For the text-containing cell, return its midpoint in [x, y] coordinate format. 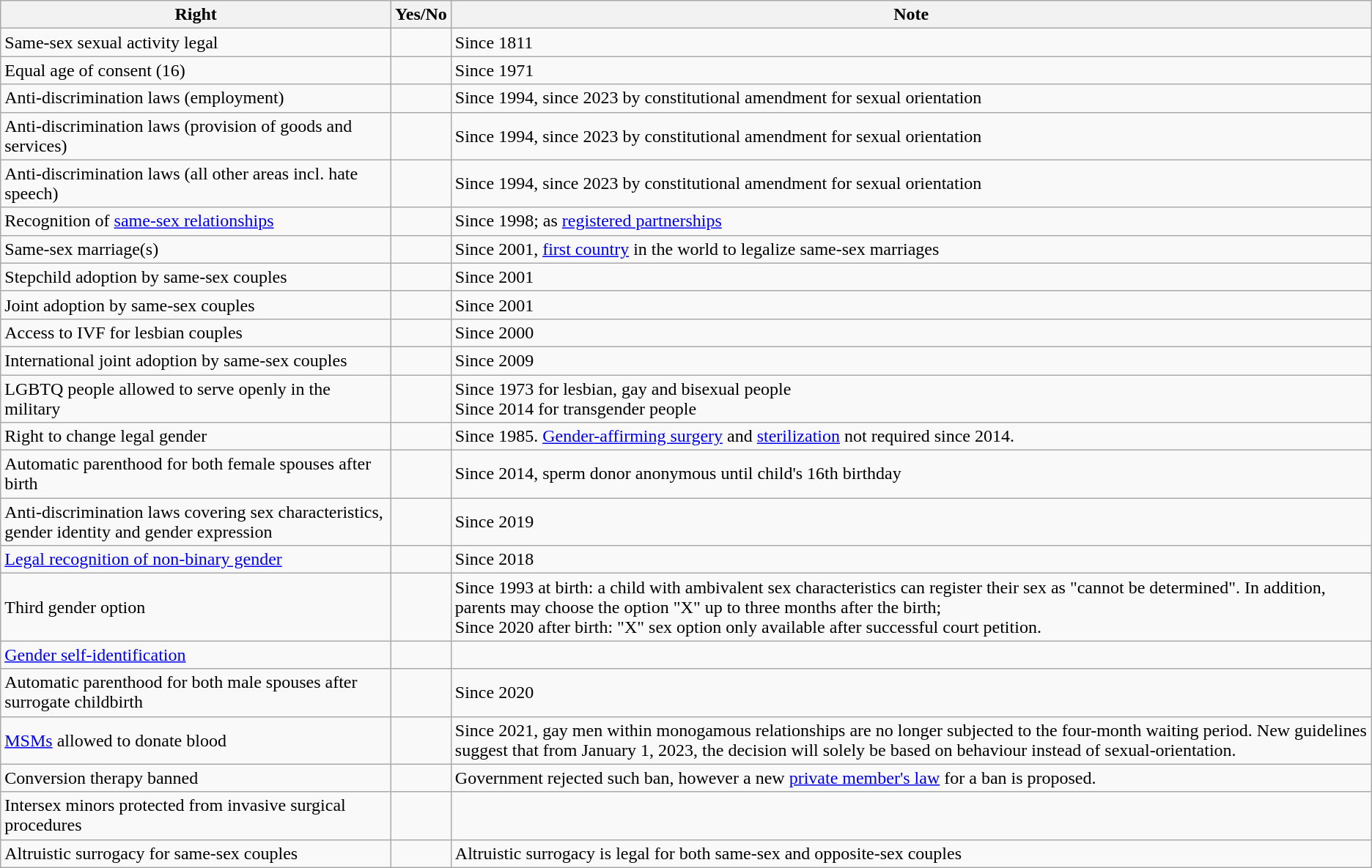
Note [911, 15]
Same-sex sexual activity legal [196, 42]
Access to IVF for lesbian couples [196, 333]
Third gender option [196, 607]
Recognition of same-sex relationships [196, 221]
Altruistic surrogacy is legal for both same-sex and opposite-sex couples [911, 853]
Since 1998; as registered partnerships [911, 221]
Right [196, 15]
Since 2000 [911, 333]
Stepchild adoption by same-sex couples [196, 277]
LGBTQ people allowed to serve openly in the military [196, 398]
Intersex minors protected from invasive surgical procedures [196, 816]
Gender self-identification [196, 655]
Since 2020 [911, 693]
International joint adoption by same-sex couples [196, 360]
Since 1973 for lesbian, gay and bisexual peopleSince 2014 for transgender people [911, 398]
Since 2009 [911, 360]
Equal age of consent (16) [196, 70]
Anti-discrimination laws covering sex characteristics, gender identity and gender expression [196, 522]
Yes/No [421, 15]
Since 2001, first country in the world to legalize same-sex marriages [911, 249]
Automatic parenthood for both male spouses after surrogate childbirth [196, 693]
Legal recognition of non-binary gender [196, 560]
Since 2018 [911, 560]
Anti-discrimination laws (employment) [196, 98]
Automatic parenthood for both female spouses after birth [196, 475]
Same-sex marriage(s) [196, 249]
Right to change legal gender [196, 437]
Joint adoption by same-sex couples [196, 305]
Government rejected such ban, however a new private member's law for a ban is proposed. [911, 778]
Since 2019 [911, 522]
Anti-discrimination laws (provision of goods and services) [196, 136]
Altruistic surrogacy for same-sex couples [196, 853]
Since 1811 [911, 42]
Anti-discrimination laws (all other areas incl. hate speech) [196, 183]
Since 2014, sperm donor anonymous until child's 16th birthday [911, 475]
Since 1985. Gender-affirming surgery and sterilization not required since 2014. [911, 437]
MSMs allowed to donate blood [196, 740]
Conversion therapy banned [196, 778]
Since 1971 [911, 70]
